Determine the (X, Y) coordinate at the center of the cell enclosing the given text.  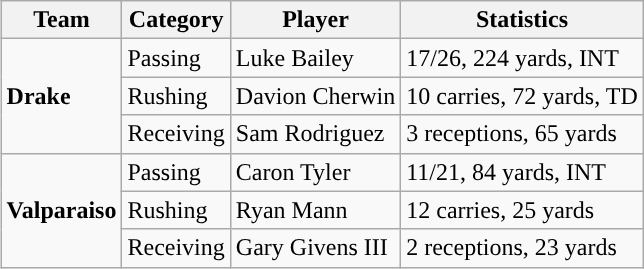
12 carries, 25 yards (522, 210)
Gary Givens III (315, 248)
11/21, 84 yards, INT (522, 172)
Caron Tyler (315, 172)
2 receptions, 23 yards (522, 248)
Valparaiso (62, 210)
Statistics (522, 20)
Luke Bailey (315, 58)
17/26, 224 yards, INT (522, 58)
Sam Rodriguez (315, 134)
Player (315, 20)
3 receptions, 65 yards (522, 134)
Category (176, 20)
Drake (62, 96)
10 carries, 72 yards, TD (522, 96)
Davion Cherwin (315, 96)
Ryan Mann (315, 210)
Team (62, 20)
